Find where the given text appears and provide that cell's center as [x, y] coordinate. 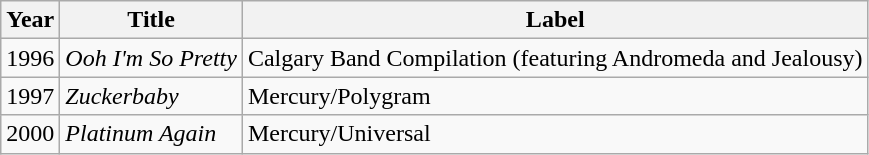
2000 [30, 134]
Mercury/Polygram [555, 96]
Calgary Band Compilation (featuring Andromeda and Jealousy) [555, 58]
Ooh I'm So Pretty [152, 58]
1997 [30, 96]
Title [152, 20]
Mercury/Universal [555, 134]
Zuckerbaby [152, 96]
Label [555, 20]
1996 [30, 58]
Year [30, 20]
Platinum Again [152, 134]
